Detect which cell encompasses the target text, then output its [X, Y] center coordinate. 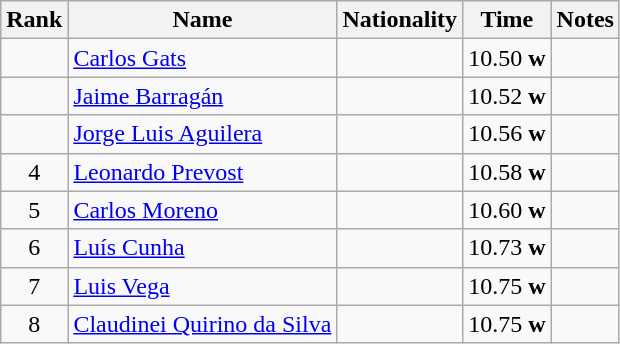
Jaime Barragán [202, 96]
7 [34, 286]
Nationality [400, 20]
Carlos Moreno [202, 210]
Carlos Gats [202, 58]
6 [34, 248]
10.52 w [507, 96]
8 [34, 324]
10.58 w [507, 172]
Jorge Luis Aguilera [202, 134]
Notes [585, 20]
Claudinei Quirino da Silva [202, 324]
Rank [34, 20]
Name [202, 20]
4 [34, 172]
10.73 w [507, 248]
Time [507, 20]
10.56 w [507, 134]
10.50 w [507, 58]
5 [34, 210]
10.60 w [507, 210]
Leonardo Prevost [202, 172]
Luís Cunha [202, 248]
Luis Vega [202, 286]
